Provide the [X, Y] coordinate of the cell's center where the given text is located.  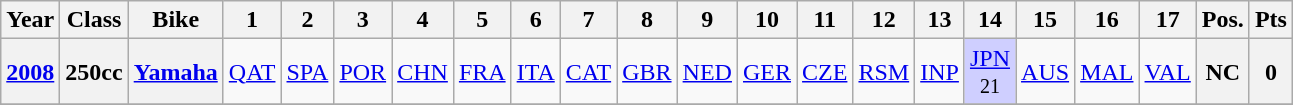
2008 [30, 72]
VAL [1168, 72]
Pts [1270, 20]
FRA [482, 72]
12 [884, 20]
GBR [647, 72]
17 [1168, 20]
Bike [176, 20]
4 [423, 20]
CAT [588, 72]
2 [308, 20]
Year [30, 20]
GER [766, 72]
9 [707, 20]
ITA [536, 72]
CZE [825, 72]
11 [825, 20]
16 [1107, 20]
15 [1046, 20]
8 [647, 20]
POR [363, 72]
3 [363, 20]
AUS [1046, 72]
10 [766, 20]
SPA [308, 72]
7 [588, 20]
6 [536, 20]
5 [482, 20]
QAT [252, 72]
INP [940, 72]
13 [940, 20]
RSM [884, 72]
MAL [1107, 72]
Pos. [1222, 20]
1 [252, 20]
14 [990, 20]
NC [1222, 72]
NED [707, 72]
JPN21 [990, 72]
Class [94, 20]
Yamaha [176, 72]
250cc [94, 72]
CHN [423, 72]
0 [1270, 72]
